Locate the cell with the specified text and output its (X, Y) center coordinate. 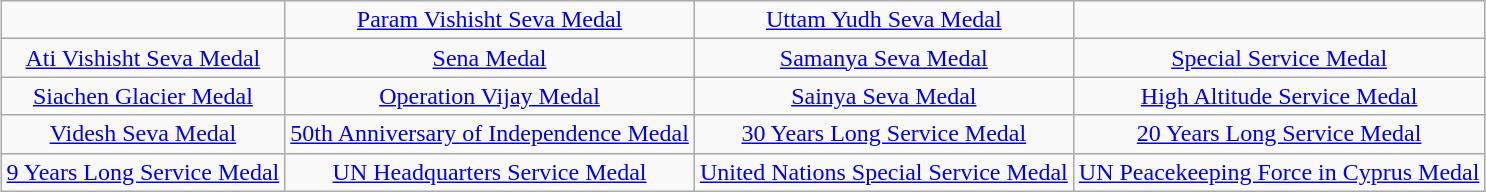
United Nations Special Service Medal (884, 172)
20 Years Long Service Medal (1279, 134)
Param Vishisht Seva Medal (490, 20)
Sainya Seva Medal (884, 96)
Operation Vijay Medal (490, 96)
Sena Medal (490, 58)
Ati Vishisht Seva Medal (143, 58)
50th Anniversary of Independence Medal (490, 134)
High Altitude Service Medal (1279, 96)
Samanya Seva Medal (884, 58)
9 Years Long Service Medal (143, 172)
Siachen Glacier Medal (143, 96)
Videsh Seva Medal (143, 134)
UN Peacekeeping Force in Cyprus Medal (1279, 172)
UN Headquarters Service Medal (490, 172)
Special Service Medal (1279, 58)
30 Years Long Service Medal (884, 134)
Uttam Yudh Seva Medal (884, 20)
